Determine the (X, Y) coordinate at the center of the cell enclosing the given text.  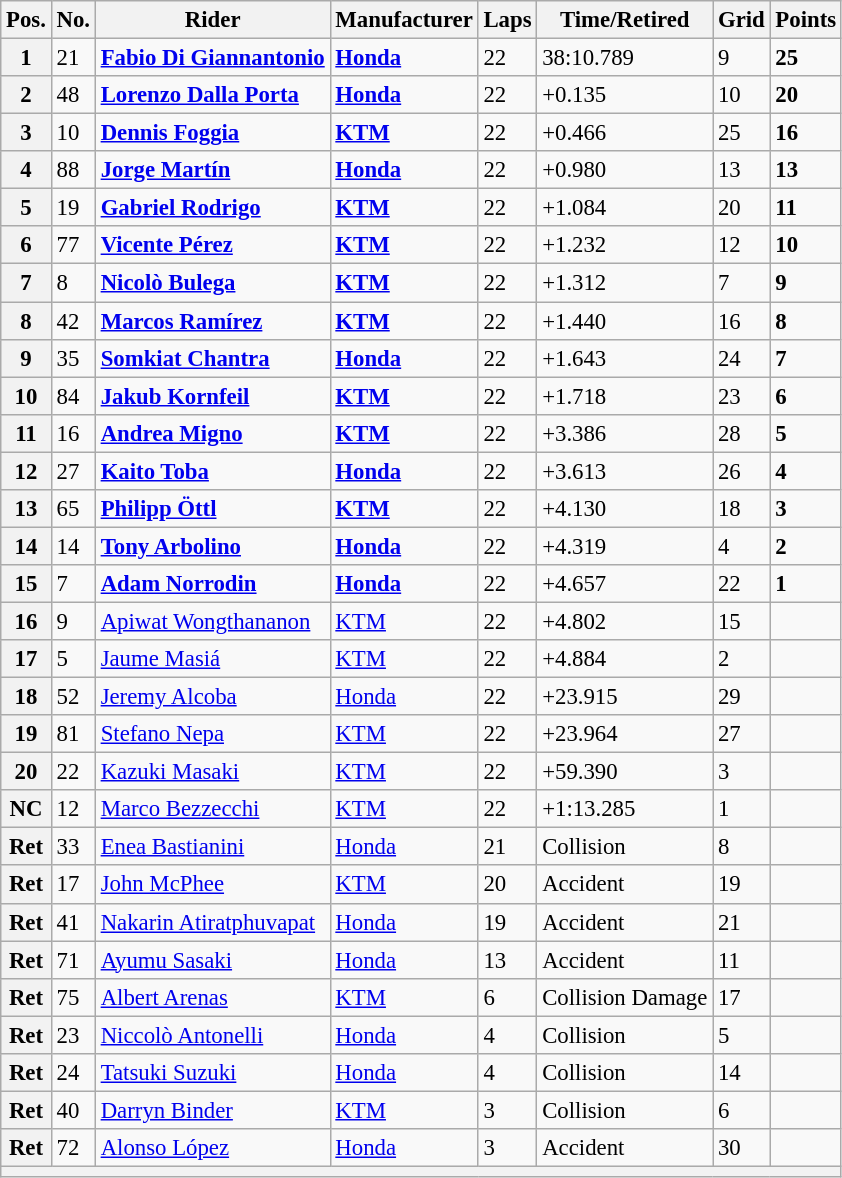
Jakub Kornfeil (212, 396)
65 (73, 509)
26 (742, 471)
+4.657 (625, 584)
Lorenzo Dalla Porta (212, 95)
Time/Retired (625, 20)
John McPhee (212, 885)
+4.319 (625, 546)
Niccolò Antonelli (212, 1035)
48 (73, 95)
42 (73, 321)
+3.613 (625, 471)
Alonso López (212, 1148)
Points (806, 20)
84 (73, 396)
Vicente Pérez (212, 245)
+4.130 (625, 509)
Tony Arbolino (212, 546)
35 (73, 358)
NC (26, 809)
Jaume Masiá (212, 659)
Apiwat Wongthananon (212, 621)
+1.312 (625, 283)
Stefano Nepa (212, 734)
Andrea Migno (212, 433)
Philipp Öttl (212, 509)
Gabriel Rodrigo (212, 208)
71 (73, 960)
Marcos Ramírez (212, 321)
No. (73, 20)
Laps (508, 20)
Fabio Di Giannantonio (212, 58)
Rider (212, 20)
Nakarin Atiratphuvapat (212, 922)
+23.964 (625, 734)
Adam Norrodin (212, 584)
Enea Bastianini (212, 847)
Dennis Foggia (212, 133)
+59.390 (625, 772)
+4.884 (625, 659)
Collision Damage (625, 997)
Jorge Martín (212, 170)
Tatsuki Suzuki (212, 1073)
Albert Arenas (212, 997)
40 (73, 1110)
29 (742, 697)
Somkiat Chantra (212, 358)
Kaito Toba (212, 471)
+1.643 (625, 358)
+1.718 (625, 396)
+23.915 (625, 697)
88 (73, 170)
+0.980 (625, 170)
+1:13.285 (625, 809)
28 (742, 433)
Kazuki Masaki (212, 772)
+0.466 (625, 133)
Nicolò Bulega (212, 283)
+1.232 (625, 245)
Pos. (26, 20)
81 (73, 734)
Marco Bezzecchi (212, 809)
Jeremy Alcoba (212, 697)
77 (73, 245)
Grid (742, 20)
+3.386 (625, 433)
75 (73, 997)
+4.802 (625, 621)
30 (742, 1148)
+1.084 (625, 208)
Darryn Binder (212, 1110)
41 (73, 922)
Ayumu Sasaki (212, 960)
+1.440 (625, 321)
33 (73, 847)
72 (73, 1148)
52 (73, 697)
38:10.789 (625, 58)
Manufacturer (404, 20)
+0.135 (625, 95)
